Search for the cell housing the specified text and yield its [X, Y] center coordinate. 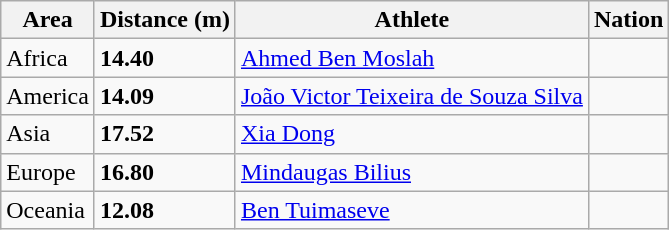
Nation [628, 20]
14.09 [164, 96]
16.80 [164, 172]
17.52 [164, 134]
12.08 [164, 210]
Oceania [48, 210]
João Victor Teixeira de Souza Silva [412, 96]
Xia Dong [412, 134]
14.40 [164, 58]
Mindaugas Bilius [412, 172]
America [48, 96]
Area [48, 20]
Europe [48, 172]
Athlete [412, 20]
Ahmed Ben Moslah [412, 58]
Africa [48, 58]
Asia [48, 134]
Ben Tuimaseve [412, 210]
Distance (m) [164, 20]
